Pinpoint the cell where the given text exists, returning its [X, Y] midpoint coordinate. 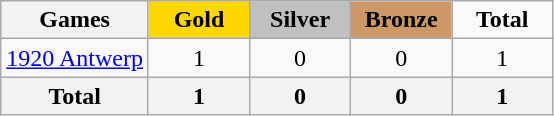
Gold [198, 20]
1920 Antwerp [75, 58]
Games [75, 20]
Bronze [402, 20]
Silver [300, 20]
